For the text-containing cell, return its midpoint in (x, y) coordinate format. 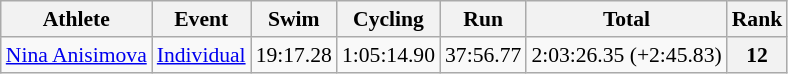
Event (202, 19)
1:05:14.90 (388, 55)
Run (483, 19)
Nina Anisimova (76, 55)
Individual (202, 55)
Cycling (388, 19)
Rank (758, 19)
19:17.28 (294, 55)
Athlete (76, 19)
2:03:26.35 (+2:45.83) (626, 55)
Total (626, 19)
Swim (294, 19)
12 (758, 55)
37:56.77 (483, 55)
